Extract the [X, Y] coordinate from the center of the cell holding the provided text.  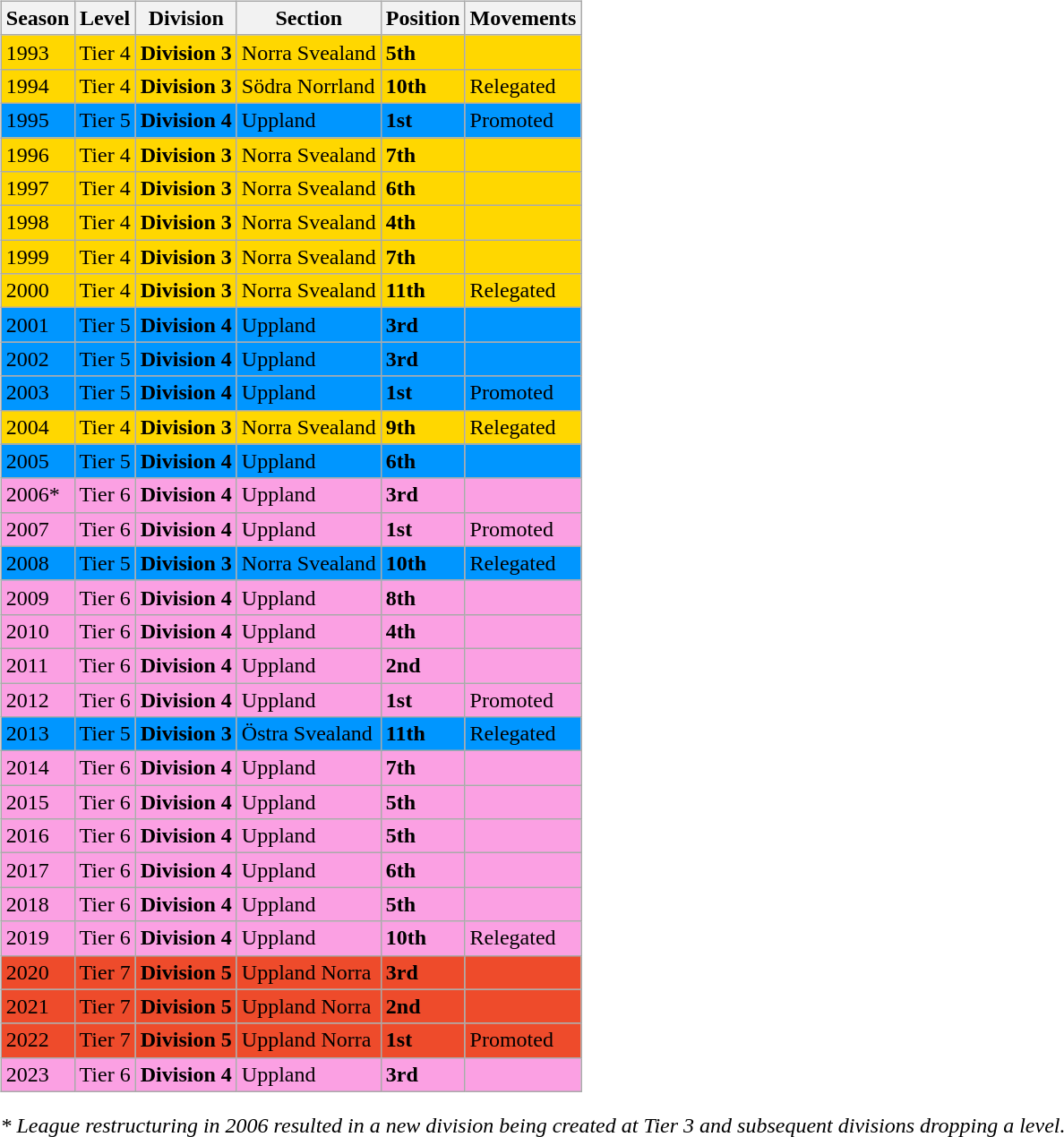
2020 [38, 972]
2021 [38, 1006]
2005 [38, 461]
2012 [38, 699]
1997 [38, 189]
9th [423, 427]
Movements [523, 18]
Division [186, 18]
2009 [38, 597]
2013 [38, 734]
Level [105, 18]
2017 [38, 870]
Season [38, 18]
2001 [38, 325]
2000 [38, 291]
2016 [38, 836]
1999 [38, 257]
2004 [38, 427]
2018 [38, 904]
2015 [38, 802]
2022 [38, 1040]
1995 [38, 120]
2010 [38, 631]
Position [423, 18]
2019 [38, 938]
1994 [38, 86]
8th [423, 597]
Section [308, 18]
2023 [38, 1074]
2003 [38, 393]
1998 [38, 223]
2006* [38, 495]
Södra Norrland [308, 86]
2011 [38, 665]
2007 [38, 529]
2014 [38, 768]
1996 [38, 155]
1993 [38, 52]
2008 [38, 563]
Östra Svealand [308, 734]
2002 [38, 359]
